Search for the cell housing the specified text and yield its (x, y) center coordinate. 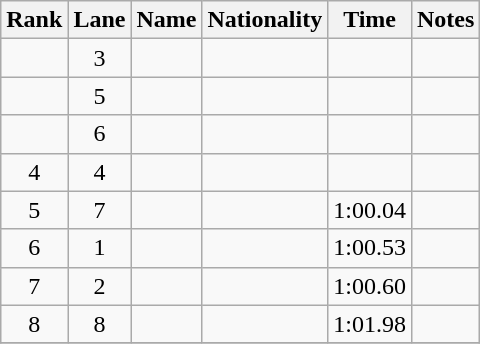
1:01.98 (370, 324)
Nationality (265, 20)
Lane (100, 20)
3 (100, 58)
1:00.60 (370, 286)
Notes (445, 20)
Time (370, 20)
Rank (34, 20)
1:00.53 (370, 248)
1 (100, 248)
Name (166, 20)
1:00.04 (370, 210)
2 (100, 286)
